Extract the (x, y) coordinate from the center of the cell holding the provided text.  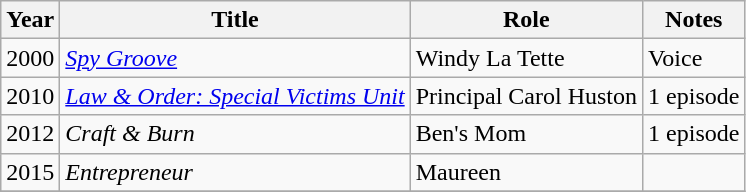
2012 (30, 134)
Maureen (526, 172)
2015 (30, 172)
Windy La Tette (526, 58)
Principal Carol Huston (526, 96)
Notes (694, 20)
Ben's Mom (526, 134)
Craft & Burn (235, 134)
Title (235, 20)
Role (526, 20)
2010 (30, 96)
Voice (694, 58)
Law & Order: Special Victims Unit (235, 96)
2000 (30, 58)
Spy Groove (235, 58)
Entrepreneur (235, 172)
Year (30, 20)
